Determine the (X, Y) coordinate at the center of the cell enclosing the given text.  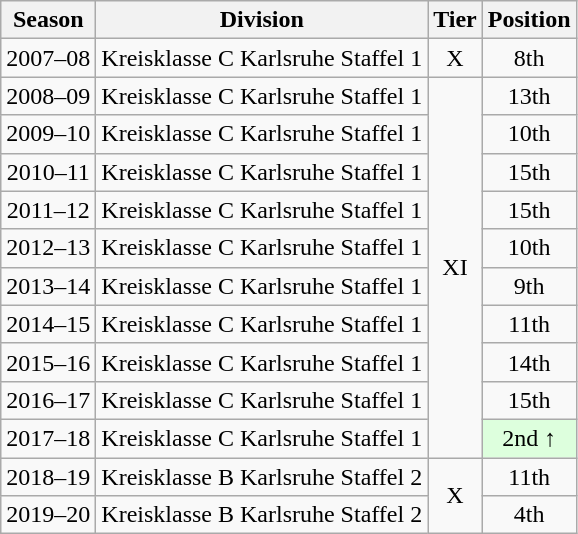
2012–13 (48, 248)
2008–09 (48, 96)
2009–10 (48, 134)
2015–16 (48, 362)
2017–18 (48, 438)
2013–14 (48, 286)
2014–15 (48, 324)
2nd ↑ (529, 438)
Position (529, 20)
2019–20 (48, 515)
8th (529, 58)
Division (262, 20)
Season (48, 20)
2007–08 (48, 58)
2016–17 (48, 400)
4th (529, 515)
9th (529, 286)
Tier (456, 20)
XI (456, 268)
2010–11 (48, 172)
13th (529, 96)
14th (529, 362)
2018–19 (48, 477)
2011–12 (48, 210)
